Locate the cell with the specified text and output its (x, y) center coordinate. 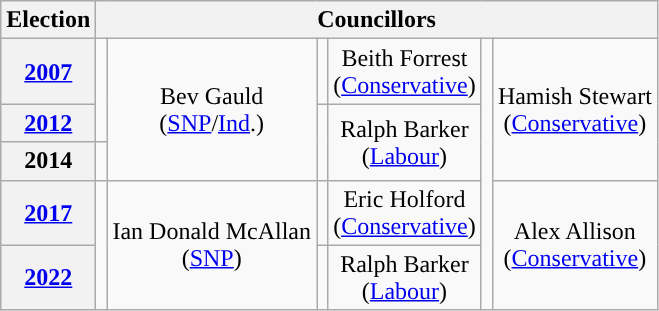
2012 (48, 123)
Hamish Stewart(Conservative) (574, 110)
Councillors (377, 20)
Bev Gauld(SNP/Ind.) (212, 110)
2014 (48, 161)
Eric Holford(Conservative) (405, 212)
Beith Forrest(Conservative) (405, 72)
Alex Allison(Conservative) (574, 245)
2022 (48, 278)
Ian Donald McAllan(SNP) (212, 245)
2017 (48, 212)
2007 (48, 72)
Election (48, 20)
